Return the (X, Y) coordinate for the center point of the cell that contains the specified text.  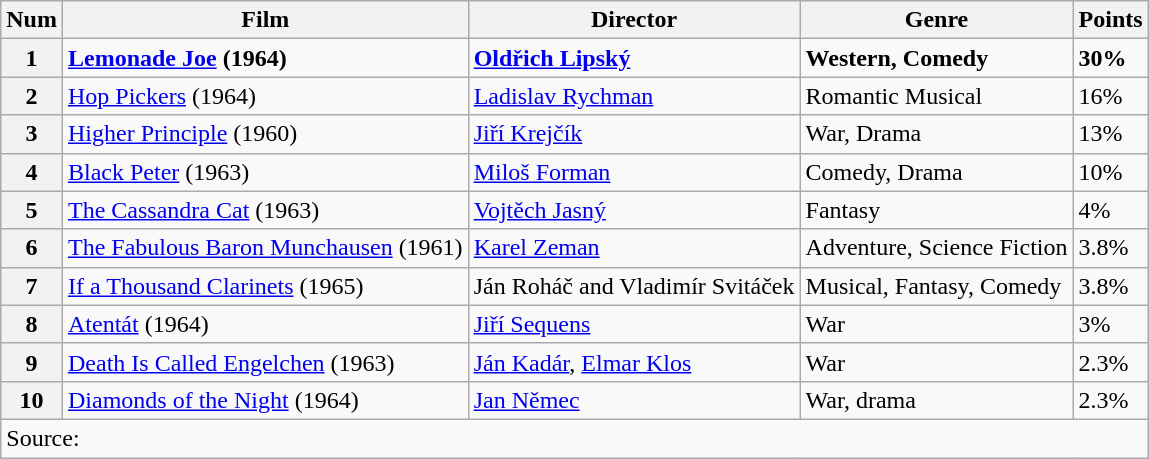
Death Is Called Engelchen (1963) (265, 362)
9 (32, 362)
Adventure, Science Fiction (936, 248)
Karel Zeman (634, 248)
8 (32, 324)
4 (32, 172)
Genre (936, 20)
13% (1110, 134)
Vojtěch Jasný (634, 210)
Miloš Forman (634, 172)
Lemonade Joe (1964) (265, 58)
Num (32, 20)
Comedy, Drama (936, 172)
5 (32, 210)
The Cassandra Cat (1963) (265, 210)
Points (1110, 20)
2 (32, 96)
War, drama (936, 400)
Film (265, 20)
Jan Němec (634, 400)
16% (1110, 96)
The Fabulous Baron Munchausen (1961) (265, 248)
Fantasy (936, 210)
1 (32, 58)
3 (32, 134)
30% (1110, 58)
Higher Principle (1960) (265, 134)
Jiří Krejčík (634, 134)
If a Thousand Clarinets (1965) (265, 286)
Ján Roháč and Vladimír Svitáček (634, 286)
Ladislav Rychman (634, 96)
3% (1110, 324)
10% (1110, 172)
Hop Pickers (1964) (265, 96)
4% (1110, 210)
Atentát (1964) (265, 324)
Jiří Sequens (634, 324)
Romantic Musical (936, 96)
10 (32, 400)
Source: (574, 438)
Director (634, 20)
Musical, Fantasy, Comedy (936, 286)
War, Drama (936, 134)
6 (32, 248)
Western, Comedy (936, 58)
Black Peter (1963) (265, 172)
7 (32, 286)
Diamonds of the Night (1964) (265, 400)
Ján Kadár, Elmar Klos (634, 362)
Oldřich Lipský (634, 58)
